Find where the given text appears and provide that cell's center as [x, y] coordinate. 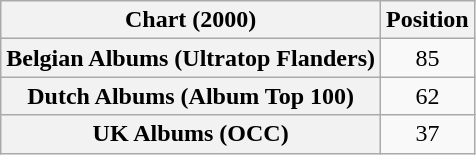
37 [428, 134]
UK Albums (OCC) [191, 134]
Belgian Albums (Ultratop Flanders) [191, 58]
Chart (2000) [191, 20]
62 [428, 96]
Position [428, 20]
85 [428, 58]
Dutch Albums (Album Top 100) [191, 96]
